From the cell containing the given text, extract its center point as (x, y) coordinate. 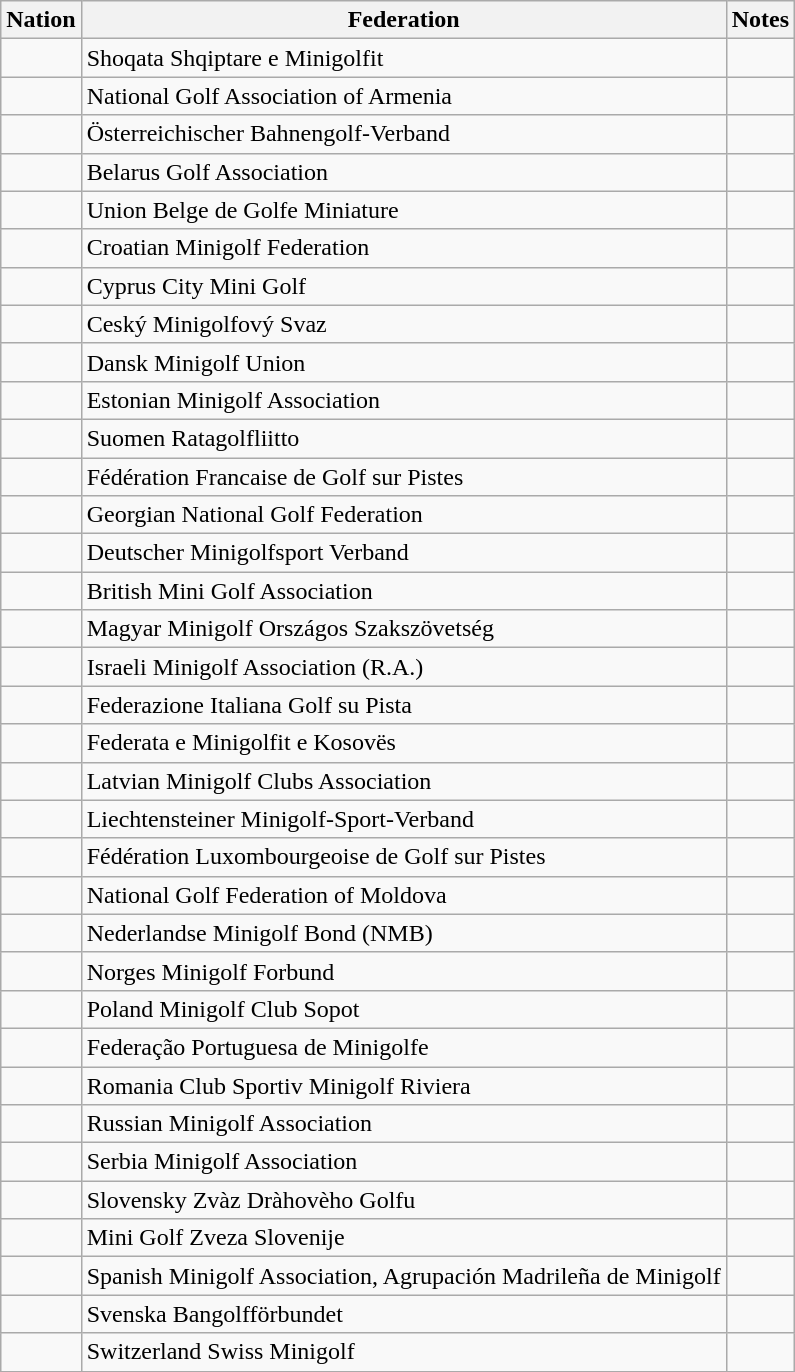
Latvian Minigolf Clubs Association (404, 781)
Cyprus City Mini Golf (404, 286)
Dansk Minigolf Union (404, 362)
Israeli Minigolf Association (R.A.) (404, 667)
Suomen Ratagolfliitto (404, 438)
Georgian National Golf Federation (404, 515)
Notes (760, 20)
Nederlandse Minigolf Bond (NMB) (404, 933)
Spanish Minigolf Association, Agrupación Madrileña de Minigolf (404, 1276)
Fédération Luxombourgeoise de Golf sur Pistes (404, 857)
Fédération Francaise de Golf sur Pistes (404, 477)
Deutscher Minigolfsport Verband (404, 553)
National Golf Association of Armenia (404, 96)
Union Belge de Golfe Miniature (404, 210)
Mini Golf Zveza Slovenije (404, 1238)
British Mini Golf Association (404, 591)
Norges Minigolf Forbund (404, 971)
Estonian Minigolf Association (404, 400)
Russian Minigolf Association (404, 1124)
Federação Portuguesa de Minigolfe (404, 1047)
Shoqata Shqiptare e Minigolfit (404, 58)
Belarus Golf Association (404, 172)
Poland Minigolf Club Sopot (404, 1009)
Österreichischer Bahnengolf-Verband (404, 134)
Liechtensteiner Minigolf-Sport-Verband (404, 819)
Nation (41, 20)
National Golf Federation of Moldova (404, 895)
Switzerland Swiss Minigolf (404, 1352)
Federation (404, 20)
Slovensky Zvàz Dràhovèho Golfu (404, 1200)
Serbia Minigolf Association (404, 1162)
Ceský Minigolfový Svaz (404, 324)
Croatian Minigolf Federation (404, 248)
Federazione Italiana Golf su Pista (404, 705)
Federata e Minigolfit e Kosovës (404, 743)
Romania Club Sportiv Minigolf Riviera (404, 1085)
Magyar Minigolf Országos Szakszövetség (404, 629)
Svenska Bangolfförbundet (404, 1314)
